Scan for the cell matching the given text and deliver its (X, Y) coordinate at center. 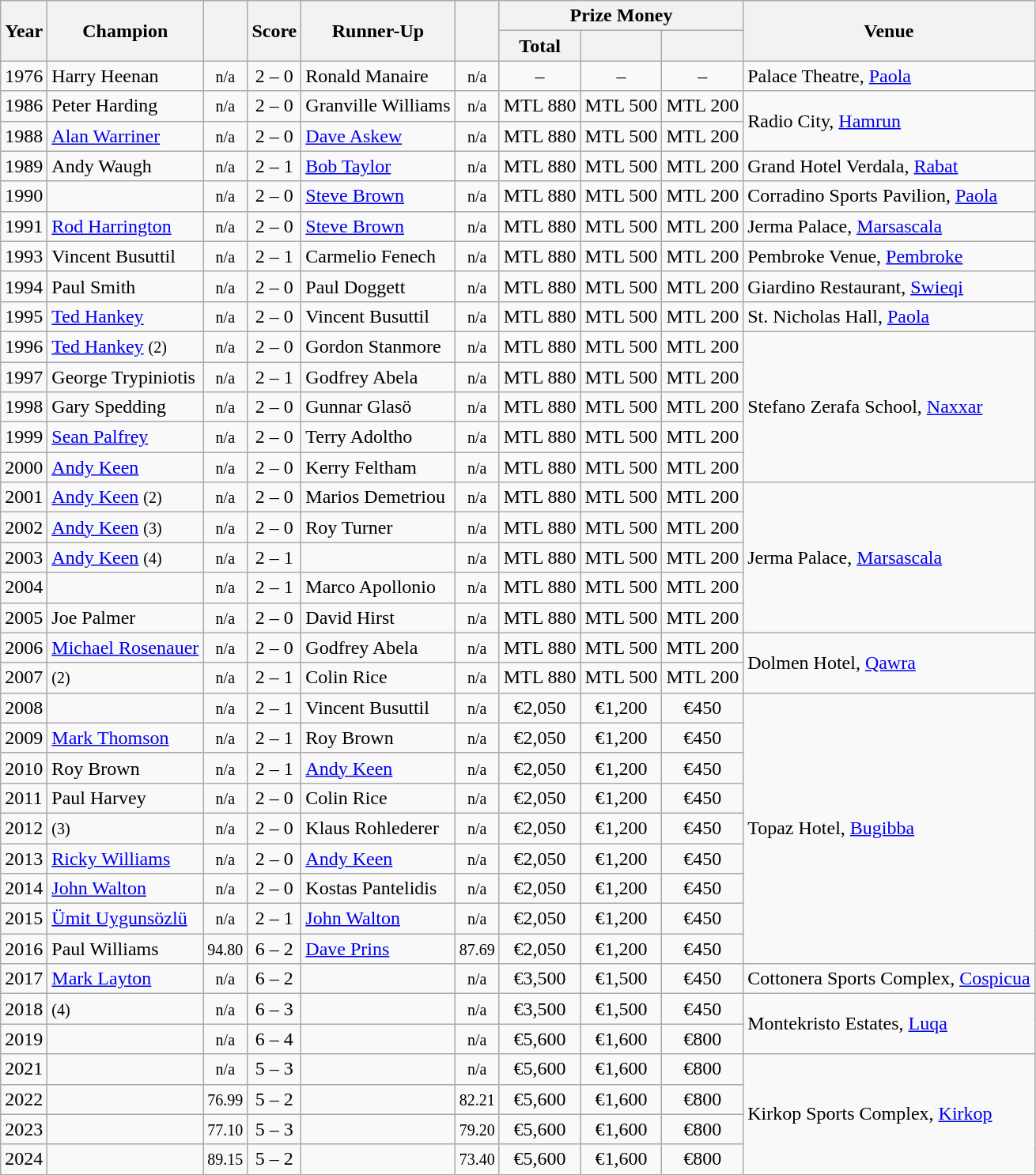
89.15 (225, 1159)
79.20 (477, 1129)
Michael Rosenauer (125, 648)
2006 (24, 648)
82.21 (477, 1099)
1986 (24, 106)
2016 (24, 949)
Prize Money (622, 16)
2011 (24, 798)
1976 (24, 76)
Paul Harvey (125, 798)
Pembroke Venue, Pembroke (889, 256)
1990 (24, 196)
1988 (24, 136)
2001 (24, 497)
Andy Keen (2) (125, 497)
Kirkop Sports Complex, Kirkop (889, 1114)
2021 (24, 1069)
2013 (24, 858)
Corradino Sports Pavilion, Paola (889, 196)
Paul Williams (125, 949)
Sean Palfrey (125, 437)
1994 (24, 286)
2022 (24, 1099)
1993 (24, 256)
Giardino Restaurant, Swieqi (889, 286)
87.69 (477, 949)
Montekristo Estates, Luqa (889, 1024)
Score (274, 31)
2002 (24, 527)
6 – 3 (274, 1009)
(3) (125, 828)
Granville Williams (378, 106)
1989 (24, 166)
Dave Prins (378, 949)
2000 (24, 467)
Dolmen Hotel, Qawra (889, 663)
2007 (24, 678)
1998 (24, 407)
Ted Hankey (125, 316)
David Hirst (378, 618)
2017 (24, 979)
Venue (889, 31)
2023 (24, 1129)
Bob Taylor (378, 166)
Ted Hankey (2) (125, 346)
Peter Harding (125, 106)
2003 (24, 557)
2018 (24, 1009)
Rod Harrington (125, 226)
Roy Turner (378, 527)
Gunnar Glasö (378, 407)
1999 (24, 437)
Kerry Feltham (378, 467)
Carmelio Fenech (378, 256)
2008 (24, 708)
Cottonera Sports Complex, Cospicua (889, 979)
Andy Keen (4) (125, 557)
Terry Adoltho (378, 437)
Andy Keen (3) (125, 527)
St. Nicholas Hall, Paola (889, 316)
73.40 (477, 1159)
2004 (24, 587)
Year (24, 31)
Mark Layton (125, 979)
Klaus Rohlederer (378, 828)
Topaz Hotel, Bugibba (889, 829)
2015 (24, 919)
Paul Doggett (378, 286)
Marco Apollonio (378, 587)
2024 (24, 1159)
Mark Thomson (125, 738)
94.80 (225, 949)
(4) (125, 1009)
2010 (24, 768)
Kostas Pantelidis (378, 889)
Radio City, Hamrun (889, 121)
Harry Heenan (125, 76)
Paul Smith (125, 286)
1991 (24, 226)
Andy Waugh (125, 166)
Joe Palmer (125, 618)
Total (539, 46)
Dave Askew (378, 136)
Ümit Uygunsözlü (125, 919)
1996 (24, 346)
2012 (24, 828)
2014 (24, 889)
Ricky Williams (125, 858)
76.99 (225, 1099)
2009 (24, 738)
Marios Demetriou (378, 497)
2005 (24, 618)
Palace Theatre, Paola (889, 76)
Ronald Manaire (378, 76)
Alan Warriner (125, 136)
Gordon Stanmore (378, 346)
Champion (125, 31)
6 – 4 (274, 1039)
Gary Spedding (125, 407)
Grand Hotel Verdala, Rabat (889, 166)
Runner-Up (378, 31)
77.10 (225, 1129)
Stefano Zerafa School, Naxxar (889, 406)
(2) (125, 678)
1995 (24, 316)
George Trypiniotis (125, 377)
1997 (24, 377)
2019 (24, 1039)
